Detect which cell encompasses the target text, then output its [X, Y] center coordinate. 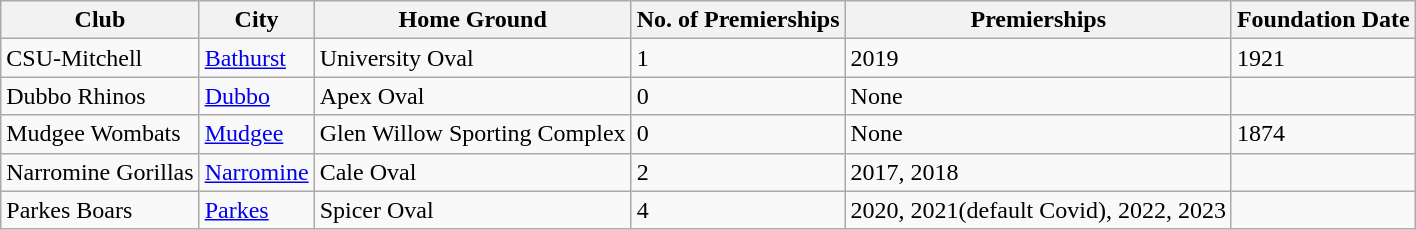
Parkes Boars [100, 210]
Club [100, 20]
2017, 2018 [1038, 172]
2019 [1038, 58]
City [256, 20]
Home Ground [472, 20]
No. of Premierships [738, 20]
4 [738, 210]
2 [738, 172]
University Oval [472, 58]
Premierships [1038, 20]
1 [738, 58]
Mudgee [256, 134]
Bathurst [256, 58]
Dubbo [256, 96]
Narromine [256, 172]
1921 [1323, 58]
Parkes [256, 210]
2020, 2021(default Covid), 2022, 2023 [1038, 210]
Mudgee Wombats [100, 134]
CSU-Mitchell [100, 58]
Apex Oval [472, 96]
Narromine Gorillas [100, 172]
Foundation Date [1323, 20]
Dubbo Rhinos [100, 96]
Glen Willow Sporting Complex [472, 134]
1874 [1323, 134]
Spicer Oval [472, 210]
Cale Oval [472, 172]
